Scan for the cell matching the given text and deliver its (X, Y) coordinate at center. 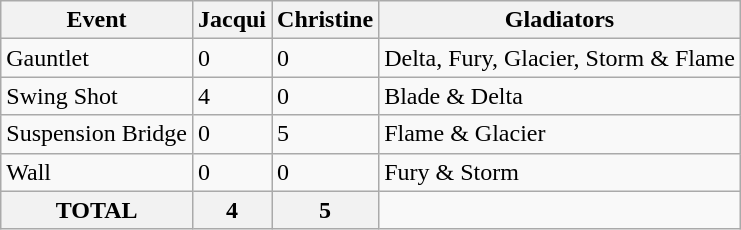
Delta, Fury, Glacier, Storm & Flame (560, 58)
Fury & Storm (560, 172)
Event (97, 20)
Wall (97, 172)
Jacqui (232, 20)
Suspension Bridge (97, 134)
TOTAL (97, 210)
Christine (326, 20)
Blade & Delta (560, 96)
Gauntlet (97, 58)
Swing Shot (97, 96)
Gladiators (560, 20)
Flame & Glacier (560, 134)
